From the cell containing the given text, extract its center point as (X, Y) coordinate. 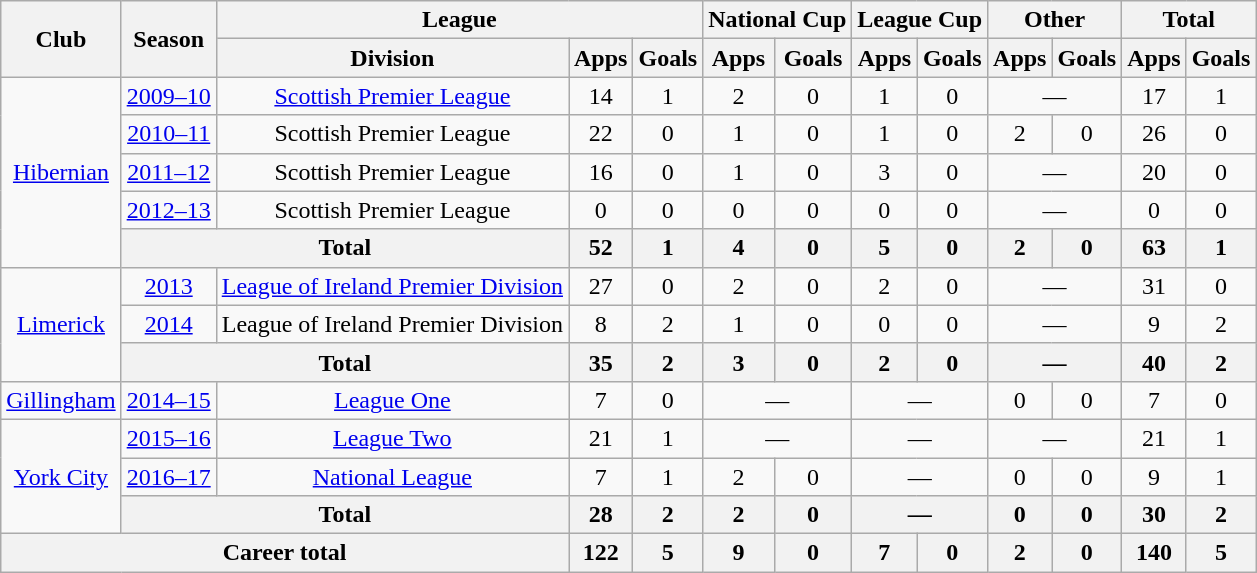
Limerick (61, 324)
Hibernian (61, 172)
2016–17 (168, 477)
8 (600, 324)
York City (61, 476)
52 (600, 248)
28 (600, 515)
Gillingham (61, 400)
2011–12 (168, 172)
Career total (285, 553)
National Cup (778, 20)
63 (1154, 248)
Season (168, 39)
League (459, 20)
31 (1154, 286)
2014–15 (168, 400)
2015–16 (168, 438)
40 (1154, 362)
2013 (168, 286)
National League (392, 477)
20 (1154, 172)
2009–10 (168, 96)
26 (1154, 134)
17 (1154, 96)
Division (392, 58)
14 (600, 96)
16 (600, 172)
League Cup (920, 20)
League One (392, 400)
League Two (392, 438)
2012–13 (168, 210)
122 (600, 553)
2010–11 (168, 134)
140 (1154, 553)
4 (739, 248)
Other (1055, 20)
2014 (168, 324)
30 (1154, 515)
27 (600, 286)
35 (600, 362)
22 (600, 134)
Club (61, 39)
